Provide the [X, Y] coordinate of the cell's center where the given text is located.  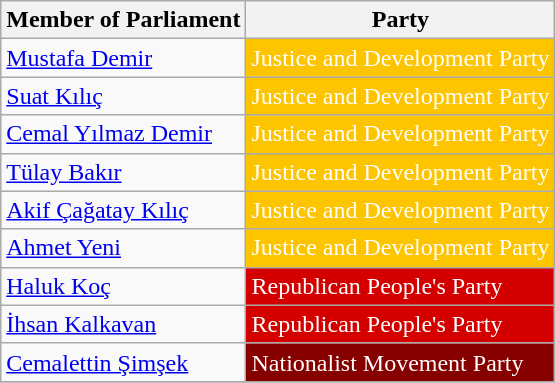
Member of Parliament [124, 20]
Cemalettin Şimşek [124, 362]
Nationalist Movement Party [400, 362]
Haluk Koç [124, 286]
Ahmet Yeni [124, 248]
Mustafa Demir [124, 58]
Cemal Yılmaz Demir [124, 134]
Akif Çağatay Kılıç [124, 210]
İhsan Kalkavan [124, 324]
Party [400, 20]
Tülay Bakır [124, 172]
Suat Kılıç [124, 96]
